Search for the cell housing the specified text and yield its (x, y) center coordinate. 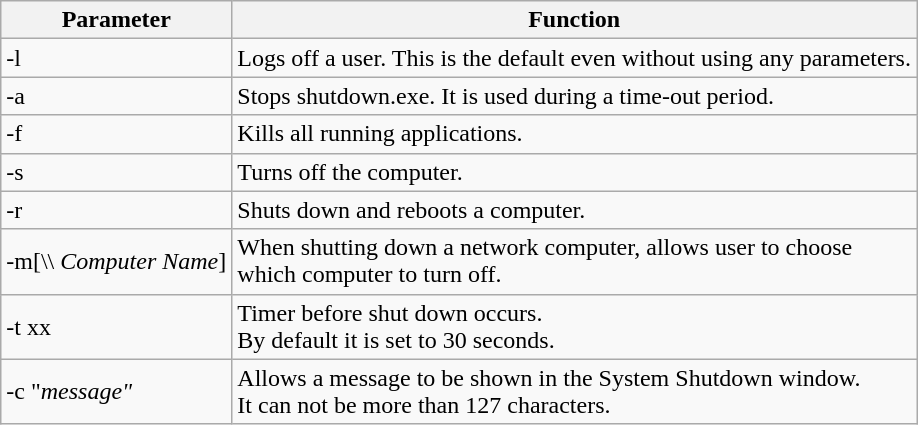
-a (116, 96)
-t xx (116, 326)
Function (574, 20)
Allows a message to be shown in the System Shutdown window.It can not be more than 127 characters. (574, 392)
-l (116, 58)
Stops shutdown.exe. It is used during a time-out period. (574, 96)
-c "message" (116, 392)
Parameter (116, 20)
Timer before shut down occurs.By default it is set to 30 seconds. (574, 326)
-s (116, 172)
-r (116, 210)
Turns off the computer. (574, 172)
When shutting down a network computer, allows user to choosewhich computer to turn off. (574, 262)
-f (116, 134)
Shuts down and reboots a computer. (574, 210)
-m[\\ Computer Name] (116, 262)
Kills all running applications. (574, 134)
Logs off a user. This is the default even without using any parameters. (574, 58)
